Return the (X, Y) coordinate for the center point of the cell that contains the specified text.  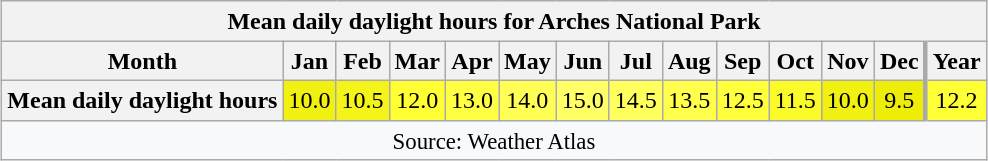
Apr (472, 61)
Jul (636, 61)
Jun (582, 61)
Year (956, 61)
12.2 (956, 100)
Sep (742, 61)
9.5 (900, 100)
Jan (310, 61)
13.5 (689, 100)
15.0 (582, 100)
May (527, 61)
Source: Weather Atlas (494, 140)
Month (142, 61)
12.5 (742, 100)
Oct (795, 61)
Mar (417, 61)
Mean daily daylight hours (142, 100)
Feb (362, 61)
10.5 (362, 100)
Aug (689, 61)
11.5 (795, 100)
14.5 (636, 100)
14.0 (527, 100)
13.0 (472, 100)
Dec (900, 61)
Mean daily daylight hours for Arches National Park (494, 21)
12.0 (417, 100)
Nov (848, 61)
